Provide the [x, y] coordinate of the cell's center where the given text is located.  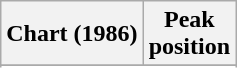
Peak position [189, 34]
Chart (1986) [72, 34]
